Provide the [x, y] coordinate of the cell's center where the given text is located.  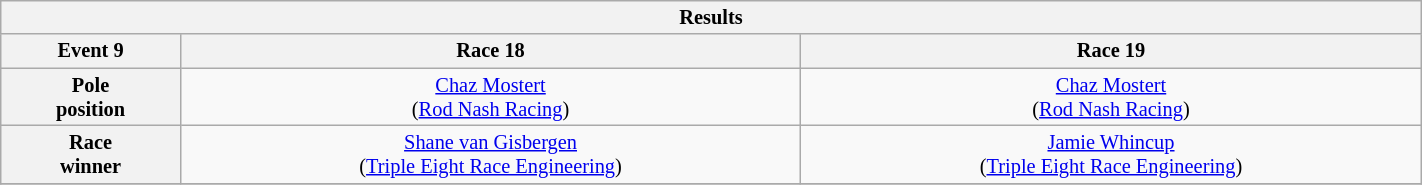
Race 18 [490, 51]
Race 19 [1111, 51]
Poleposition [91, 97]
Jamie Whincup(Triple Eight Race Engineering) [1111, 154]
Shane van Gisbergen(Triple Eight Race Engineering) [490, 154]
Event 9 [91, 51]
Racewinner [91, 154]
Results [711, 17]
